Capture the cell that displays the provided text and extract its [X, Y] central coordinate. 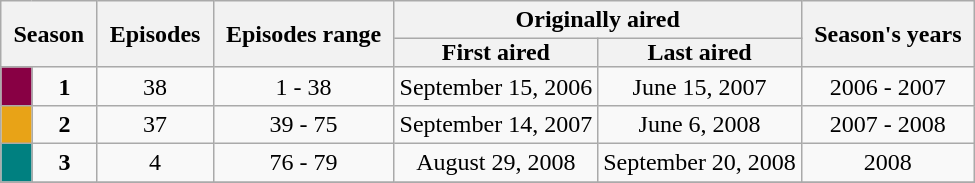
June 6, 2008 [700, 124]
Last aired [700, 53]
June 15, 2007 [700, 86]
August 29, 2008 [496, 162]
Episodes range [304, 34]
2006 - 2007 [888, 86]
2 [64, 124]
39 - 75 [304, 124]
2008 [888, 162]
2007 - 2008 [888, 124]
3 [64, 162]
4 [155, 162]
First aired [496, 53]
37 [155, 124]
September 15, 2006 [496, 86]
Season [49, 34]
Season's years [888, 34]
Episodes [155, 34]
September 20, 2008 [700, 162]
Originally aired [598, 20]
1 [64, 86]
September 14, 2007 [496, 124]
76 - 79 [304, 162]
1 - 38 [304, 86]
38 [155, 86]
